Provide the (X, Y) coordinate of the cell's center where the given text is located.  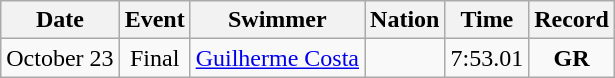
Date (60, 20)
Record (572, 20)
Final (154, 58)
7:53.01 (487, 58)
Swimmer (277, 20)
Guilherme Costa (277, 58)
GR (572, 58)
Time (487, 20)
Nation (405, 20)
Event (154, 20)
October 23 (60, 58)
